Return (x, y) of the center of cell containing provided text 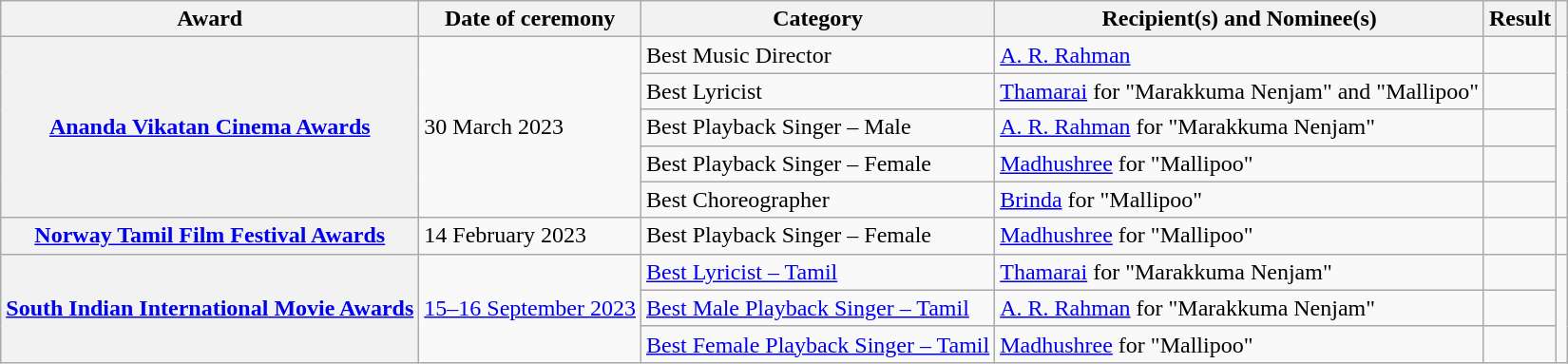
Recipient(s) and Nominee(s) (1239, 19)
Best Male Playback Singer – Tamil (817, 308)
Best Lyricist (817, 91)
Category (817, 19)
14 February 2023 (530, 236)
Best Lyricist – Tamil (817, 272)
Brinda for "Mallipoo" (1239, 200)
Thamarai for "Marakkuma Nenjam" and "Mallipoo" (1239, 91)
15–16 September 2023 (530, 308)
Ananda Vikatan Cinema Awards (210, 127)
Best Choreographer (817, 200)
Best Female Playback Singer – Tamil (817, 344)
South Indian International Movie Awards (210, 308)
Thamarai for "Marakkuma Nenjam" (1239, 272)
Norway Tamil Film Festival Awards (210, 236)
Best Playback Singer – Male (817, 127)
Best Music Director (817, 55)
Award (210, 19)
A. R. Rahman (1239, 55)
Date of ceremony (530, 19)
30 March 2023 (530, 127)
Result (1520, 19)
